Provide the (X, Y) coordinate of the cell's center where the given text is located.  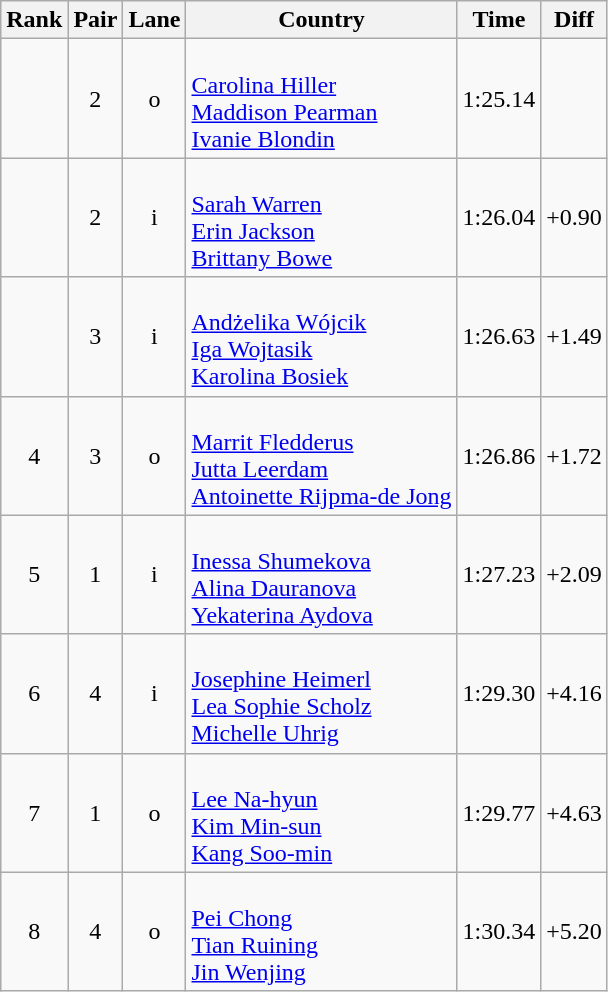
+2.09 (574, 574)
Time (499, 20)
Diff (574, 20)
Josephine HeimerlLea Sophie ScholzMichelle Uhrig (322, 694)
1:27.23 (499, 574)
Sarah WarrenErin JacksonBrittany Bowe (322, 218)
6 (34, 694)
Rank (34, 20)
Pei ChongTian RuiningJin Wenjing (322, 932)
+0.90 (574, 218)
+1.49 (574, 336)
+4.63 (574, 812)
Inessa ShumekovaAlina DauranovaYekaterina Aydova (322, 574)
8 (34, 932)
Lee Na-hyunKim Min-sunKang Soo-min (322, 812)
1:25.14 (499, 98)
Lane (154, 20)
Marrit FledderusJutta LeerdamAntoinette Rijpma-de Jong (322, 456)
Country (322, 20)
+4.16 (574, 694)
1:29.30 (499, 694)
7 (34, 812)
+1.72 (574, 456)
1:26.04 (499, 218)
Pair (96, 20)
Andżelika WójcikIga WojtasikKarolina Bosiek (322, 336)
Carolina HillerMaddison PearmanIvanie Blondin (322, 98)
1:30.34 (499, 932)
+5.20 (574, 932)
1:29.77 (499, 812)
1:26.86 (499, 456)
1:26.63 (499, 336)
5 (34, 574)
